Return (x, y) of the center of cell containing provided text 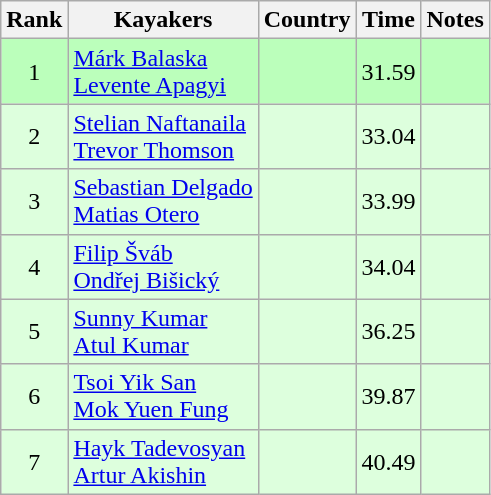
40.49 (388, 462)
Márk BalaskaLevente Apagyi (163, 72)
33.99 (388, 202)
Country (307, 20)
Notes (455, 20)
34.04 (388, 266)
Stelian NaftanailaTrevor Thomson (163, 136)
39.87 (388, 396)
5 (34, 332)
4 (34, 266)
Time (388, 20)
Filip ŠvábOndřej Bišický (163, 266)
Kayakers (163, 20)
Rank (34, 20)
Hayk TadevosyanArtur Akishin (163, 462)
33.04 (388, 136)
6 (34, 396)
3 (34, 202)
Tsoi Yik SanMok Yuen Fung (163, 396)
2 (34, 136)
7 (34, 462)
1 (34, 72)
Sunny KumarAtul Kumar (163, 332)
36.25 (388, 332)
Sebastian DelgadoMatias Otero (163, 202)
31.59 (388, 72)
